Return the [x, y] coordinate for the center point of the cell that contains the specified text.  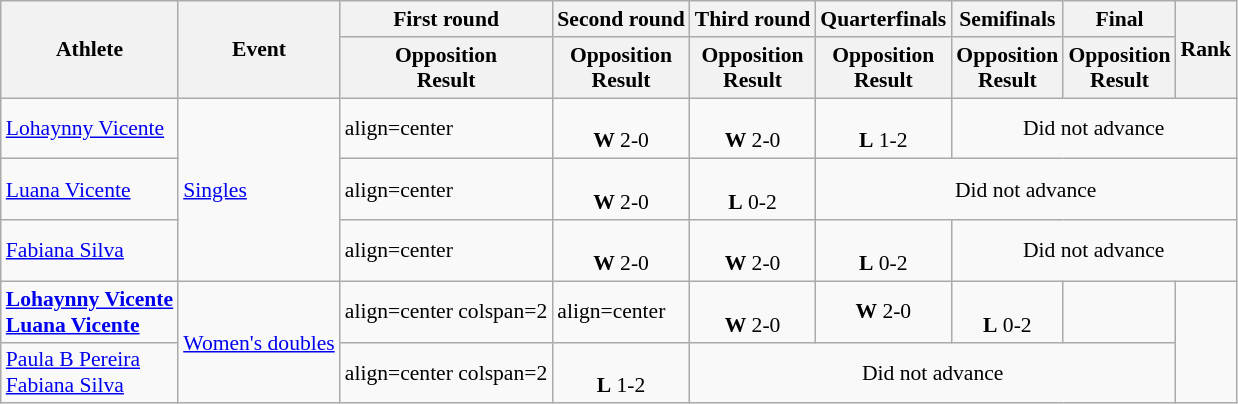
Lohaynny Vicente [90, 128]
Fabiana Silva [90, 250]
First round [446, 19]
Singles [259, 190]
Final [1119, 19]
Paula B PereiraFabiana Silva [90, 372]
Rank [1206, 50]
Second round [621, 19]
Event [259, 50]
Luana Vicente [90, 190]
Third round [753, 19]
Semifinals [1007, 19]
Women's doubles [259, 342]
Athlete [90, 50]
Lohaynny VicenteLuana Vicente [90, 312]
Quarterfinals [883, 19]
